Pinpoint the cell where the given text exists, returning its (x, y) midpoint coordinate. 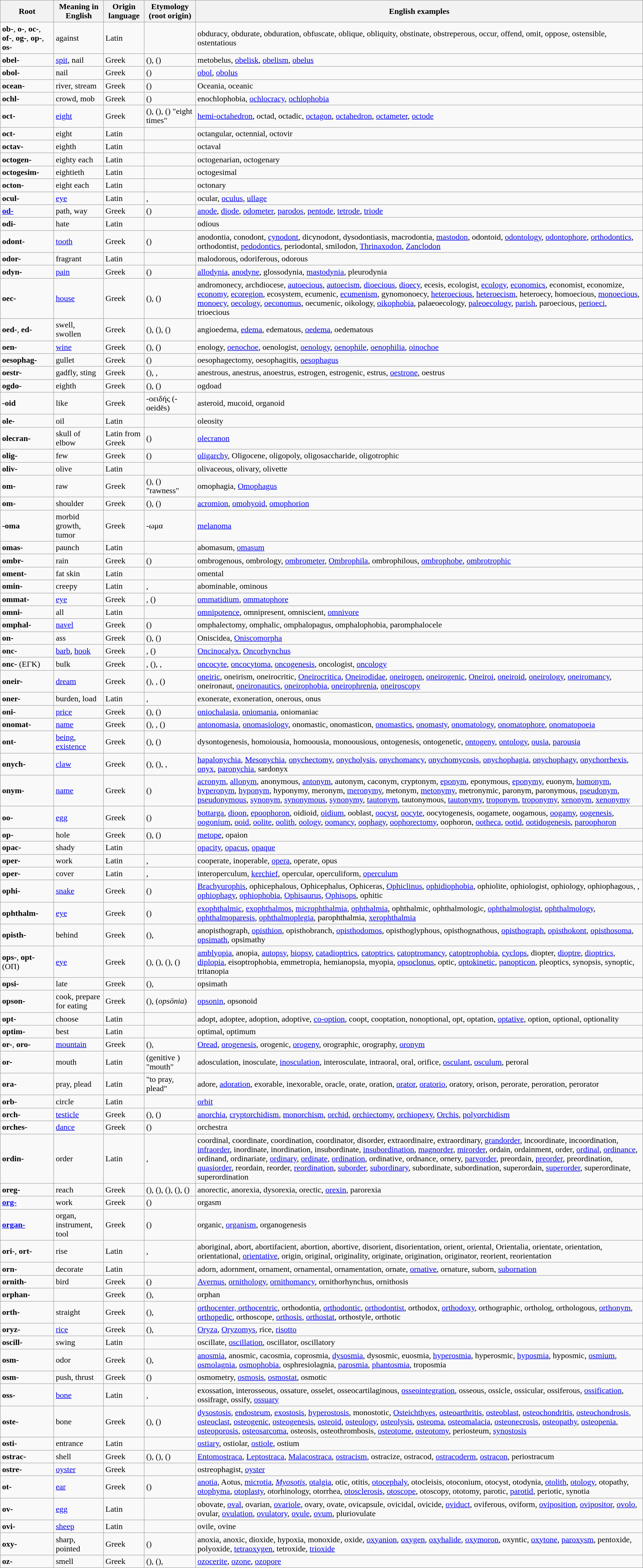
-οειδής (-oeidēs) (170, 403)
ornith- (27, 1282)
rice (79, 1330)
odi- (27, 224)
hapalonychia, Mesonychia, onychectomy, onycholysis, onychomancy, onychomycosis, onychophagia, onychophagy, onychorrhexis, onyx, paronychia, sardonyx (419, 764)
adosculation, inosculate, inosculation, interosculate, intraoral, oral, orifice, osculant, osculum, peroral (419, 1062)
pray, plead (79, 1084)
skull of elbow (79, 438)
like (79, 403)
Etymology (root origin) (170, 12)
ommat- (27, 599)
river, stream (79, 86)
barb, hook (79, 651)
Oread, orogenesis, orogenic, orogeny, orographic, orography, oronym (419, 1045)
orphan (419, 1294)
or- (27, 1062)
octogenarian, octogenary (419, 159)
pain (79, 272)
onym- (27, 791)
late (79, 984)
ostre- (27, 1469)
hole (79, 835)
metope, opaion (419, 835)
oec- (27, 298)
ombr- (27, 561)
obol- (27, 73)
nail (79, 73)
opsonin, opsonoid (419, 1001)
onc- (27, 651)
adopt, adoptee, adoption, adoptive, co-option, coopt, cooptation, nonoptional, opt, optation, optative, option, optional, optionality (419, 1019)
orb- (27, 1102)
oncocyte, oncocytoma, oncogenesis, oncologist, oncology (419, 664)
octav- (27, 146)
testicle (79, 1114)
omni- (27, 612)
Meaning in English (79, 12)
(), (), , (170, 764)
price (79, 711)
optim- (27, 1032)
opsi- (27, 984)
swing (79, 1343)
adore, adoration, exorable, inexorable, oracle, orate, oration, orator, oratorio, oratory, orison, perorate, peroration, perorator (419, 1084)
ori-, ort- (27, 1251)
order (79, 1159)
shoulder (79, 504)
(), (), () "eight times" (170, 116)
claw (79, 764)
acromion, omohyoid, omophorion (419, 504)
dream (79, 681)
ocular, oculus, ullage (419, 198)
bulk (79, 664)
(), (), (), () (170, 962)
burden, load (79, 699)
omental (419, 574)
omphal- (27, 625)
opson- (27, 1001)
orbit (419, 1102)
opisth- (27, 935)
ocean- (27, 86)
onomat- (27, 725)
-ωμα (170, 526)
omnipotence, omnipresent, omniscient, omnivore (419, 612)
malodorous, odoriferous, odorous (419, 259)
ont- (27, 742)
oste- (27, 1422)
oz- (27, 1561)
octonary (419, 185)
abomasum, omasum (419, 548)
Root (27, 12)
bird (79, 1282)
oed-, ed- (27, 329)
mountain (79, 1045)
hate (79, 224)
dysontogenesis, homoiousia, homoousia, monoousious, ontogenesis, ontogenetic, ontogeny, ontology, ousia, parousia (419, 742)
ombrogenous, ombrology, ombrometer, Ombrophila, ombrophilous, ombrophobe, ombrotrophic (419, 561)
-oma (27, 526)
exonerate, exoneration, onerous, onus (419, 699)
odyn- (27, 272)
ochl- (27, 99)
olig- (27, 456)
oscillate, oscillation, oscillator, oscillatory (419, 1343)
entrance (79, 1444)
path, way (79, 211)
olivaceous, olivary, olivette (419, 469)
enochlophobia, ochlocracy, ochlophobia (419, 99)
(), (), (170, 1561)
"to pray, plead" (170, 1084)
orchestra (419, 1127)
osti- (27, 1444)
olive (79, 469)
olecran- (27, 438)
ovi- (27, 1526)
obduracy, obdurate, obduration, obfuscate, oblique, obliquity, obstinate, obstreperous, occur, offend, omit, oppose, ostensible, ostentatious (419, 38)
shady (79, 848)
oreg- (27, 1190)
omphalectomy, omphalic, omphalopagus, omphalophobia, paromphalocele (419, 625)
opsimath (419, 984)
crowd, mob (79, 99)
against (79, 38)
adorn, adornment, ornament, ornamental, ornamentation, ornate, ornative, ornature, suborn, subornation (419, 1269)
circle (79, 1102)
rise (79, 1251)
all (79, 612)
ot- (27, 1487)
orch- (27, 1114)
navel (79, 625)
or-, oro- (27, 1045)
Latin from Greek (124, 438)
obol, obolus (419, 73)
ostrac- (27, 1456)
org- (27, 1203)
antonomasia, onomasiology, onomastic, onomasticon, onomastics, onomasty, onomatology, onomatophore, onomatopoeia (419, 725)
-oid (27, 403)
omin- (27, 586)
smell (79, 1561)
onych- (27, 764)
best (79, 1032)
shell (79, 1456)
Origin language (124, 12)
ov- (27, 1509)
oesophag- (27, 360)
Entomostraca, Leptostraca, Malacostraca, ostracism, ostracize, ostracod, ostracoderm, ostracon, periostracum (419, 1456)
odor (79, 1360)
metobelus, obelisk, obelism, obelus (419, 60)
cooperate, inoperable, opera, operate, opus (419, 861)
orgasm (419, 1203)
(), () "rawness" (170, 486)
eightieth (79, 172)
oxy- (27, 1544)
decorate (79, 1269)
tooth (79, 241)
ops-, opt- (ΟΠ) (27, 962)
mouth (79, 1062)
Oniscidea, Oniscomorpha (419, 638)
oesophagectomy, oesophagitis, oesophagus (419, 360)
raw (79, 486)
opac- (27, 848)
olecranon (419, 438)
osmometry, osmosis, osmostat, osmotic (419, 1378)
gullet (79, 360)
behind (79, 935)
oner- (27, 699)
Oceania, oceanic (419, 86)
ogdoad (419, 386)
creepy (79, 586)
hemi-octahedron, octad, octadic, octagon, octahedron, octameter, octode (419, 116)
oo- (27, 818)
swell, swollen (79, 329)
orn- (27, 1269)
reach (79, 1190)
optimal, optimum (419, 1032)
ostreophagist, oyster (419, 1469)
angioedema, edema, edematous, oedema, oedematous (419, 329)
octogesimal (419, 172)
ass (79, 638)
paunch (79, 548)
straight (79, 1312)
cover (79, 873)
Oncinocalyx, Oncorhynchus (419, 651)
octangular, octennial, octovir (419, 134)
oneir- (27, 681)
spit, nail (79, 60)
asteroid, mucoid, organoid (419, 403)
oen- (27, 347)
oyster (79, 1469)
sheep (79, 1526)
organic, organism, organogenesis (419, 1225)
octon- (27, 185)
oleosity (419, 421)
anorchia, cryptorchidism, monorchism, orchid, orchiectomy, orchiopexy, Orchis, polyorchidism (419, 1114)
odious (419, 224)
gadfly, sting (79, 373)
snake (79, 891)
anorectic, anorexia, dysorexia, orectic, orexin, parorexia (419, 1190)
oliv- (27, 469)
ophthalm- (27, 913)
Avernus, ornithology, ornithomancy, ornithorhynchus, ornithosis (419, 1282)
ostiary, ostiolar, ostiole, ostium (419, 1444)
orches- (27, 1127)
oil (79, 421)
sharp, pointed (79, 1544)
organ, instrument, tool (79, 1225)
cook, prepare for eating (79, 1001)
(genitive ) "mouth" (170, 1062)
abominable, ominous (419, 586)
melanoma (419, 526)
anode, diode, odometer, parodos, pentode, tetrode, triode (419, 211)
onc- (ΕΓΚ) (27, 664)
oni- (27, 711)
push, thrust (79, 1378)
oniochalasia, oniomania, oniomaniac (419, 711)
enology, oenochoe, oenologist, oenology, oenophile, oenophilia, oinochoe (419, 347)
allodynia, anodyne, glossodynia, mastodynia, pleurodynia (419, 272)
oss- (27, 1395)
ogdo- (27, 386)
oscill- (27, 1343)
fragrant (79, 259)
(), (), (), (), () (170, 1190)
interoperculum, kerchief, opercular, operculiform, operculum (419, 873)
op- (27, 835)
orth- (27, 1312)
anestrous, anestrus, anoestrus, estrogen, estrogenic, estrus, oestrone, oestrus (419, 373)
English examples (419, 12)
(), (opsōnia) (170, 1001)
opt- (27, 1019)
ocul- (27, 198)
oment- (27, 574)
few (79, 456)
Oryza, Oryzomys, rice, risotto (419, 1330)
choose (79, 1019)
obel- (27, 60)
od- (27, 211)
ear (79, 1487)
omophagia, Omophagus (419, 486)
, (), , (170, 664)
ozocerite, ozone, ozopore (419, 1561)
organ- (27, 1225)
ophi- (27, 891)
oestr- (27, 373)
oligarchy, Oligocene, oligopoly, oligosaccharide, oligotrophic (419, 456)
octogesim- (27, 172)
oryz- (27, 1330)
octaval (419, 146)
rain (79, 561)
ole- (27, 421)
ora- (27, 1084)
ovile, ovine (419, 1526)
opacity, opacus, opaque (419, 848)
ob-, o-, oc-, of-, og-, op-, os- (27, 38)
odont- (27, 241)
fat skin (79, 574)
omas- (27, 548)
ommatidium, ommatophore (419, 599)
(), , (170, 373)
octogen- (27, 159)
being, existence (79, 742)
house (79, 298)
orphan- (27, 1294)
morbid growth, tumor (79, 526)
dance (79, 1127)
odor- (27, 259)
ordin- (27, 1159)
eighty each (79, 159)
anopisthograph, opisthion, opisthobranch, opisthodomos, opisthoglyphous, opisthognathous, opisthograph, opisthokont, opisthosoma, opsimath, opsimathy (419, 935)
on- (27, 638)
eight each (79, 185)
wine (79, 347)
